Identify which cell holds the provided text, then report its (X, Y) central coordinate. 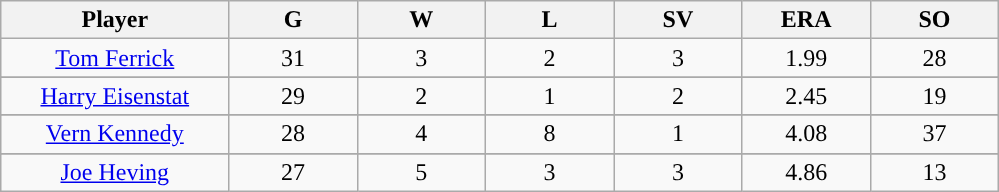
L (549, 20)
SO (934, 20)
13 (934, 172)
G (293, 20)
Joe Heving (115, 172)
ERA (806, 20)
2.45 (806, 96)
Player (115, 20)
Vern Kennedy (115, 134)
W (421, 20)
8 (549, 134)
Tom Ferrick (115, 58)
4 (421, 134)
4.86 (806, 172)
29 (293, 96)
37 (934, 134)
31 (293, 58)
1.99 (806, 58)
Harry Eisenstat (115, 96)
SV (678, 20)
19 (934, 96)
4.08 (806, 134)
5 (421, 172)
27 (293, 172)
